Capture the cell that displays the provided text and extract its (x, y) central coordinate. 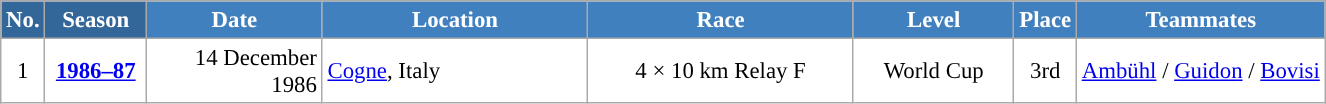
Ambühl / Guidon / Bovisi (1200, 72)
3rd (1045, 72)
Date (235, 20)
World Cup (934, 72)
Season (96, 20)
14 December 1986 (235, 72)
Location (455, 20)
1986–87 (96, 72)
Level (934, 20)
4 × 10 km Relay F (721, 72)
1 (23, 72)
Teammates (1200, 20)
No. (23, 20)
Place (1045, 20)
Race (721, 20)
Cogne, Italy (455, 72)
